Return [x, y] of the center of cell containing provided text 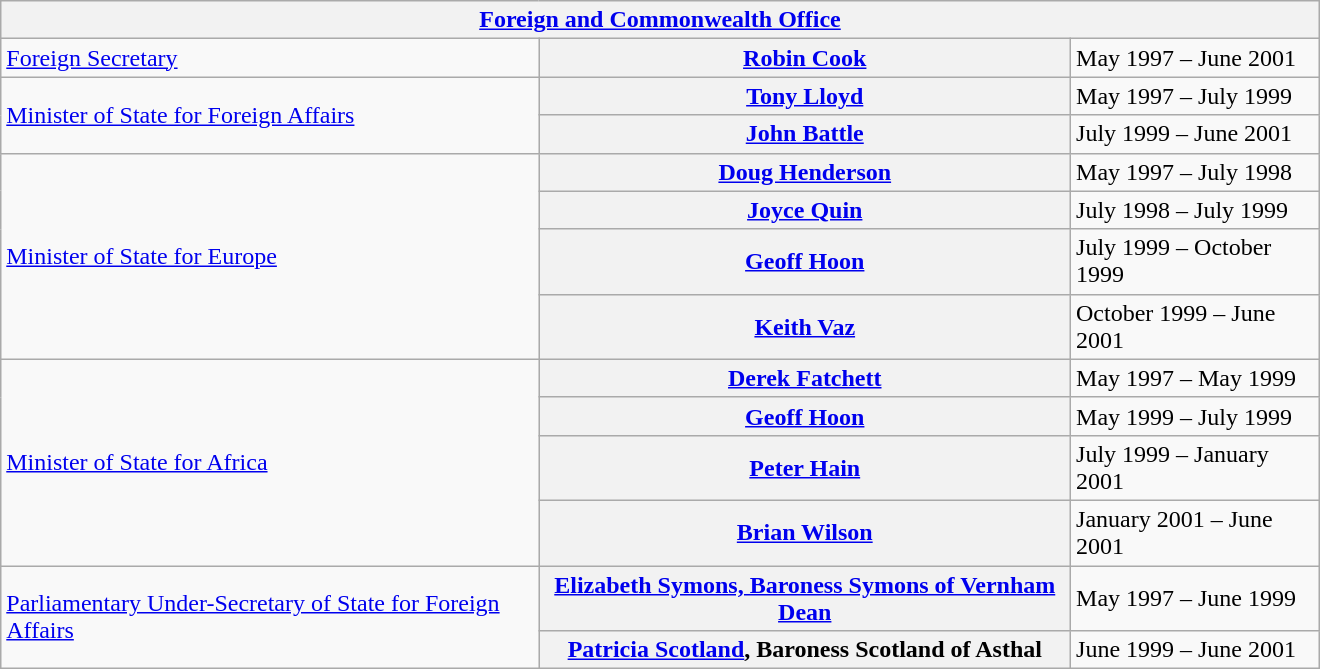
Parliamentary Under-Secretary of State for Foreign Affairs [270, 618]
Foreign and Commonwealth Office [660, 20]
July 1999 – October 1999 [1196, 262]
May 1997 – May 1999 [1196, 378]
Robin Cook [804, 58]
Elizabeth Symons, Baroness Symons of Vernham Dean [804, 598]
Minister of State for Foreign Affairs [270, 115]
Tony Lloyd [804, 96]
May 1997 – July 1999 [1196, 96]
July 1998 – July 1999 [1196, 210]
Keith Vaz [804, 326]
May 1997 – June 1999 [1196, 598]
July 1999 – January 2001 [1196, 468]
Peter Hain [804, 468]
May 1997 – June 2001 [1196, 58]
October 1999 – June 2001 [1196, 326]
Minister of State for Europe [270, 256]
Patricia Scotland, Baroness Scotland of Asthal [804, 650]
May 1999 – July 1999 [1196, 416]
John Battle [804, 134]
Minister of State for Africa [270, 462]
May 1997 – July 1998 [1196, 172]
Foreign Secretary [270, 58]
June 1999 – June 2001 [1196, 650]
Joyce Quin [804, 210]
Brian Wilson [804, 532]
July 1999 – June 2001 [1196, 134]
Doug Henderson [804, 172]
January 2001 – June 2001 [1196, 532]
Derek Fatchett [804, 378]
